Return the (x, y) coordinate for the center point of the cell that contains the specified text.  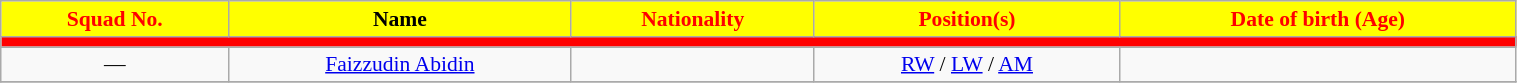
— (115, 65)
Date of birth (Age) (1318, 19)
Position(s) (966, 19)
Name (400, 19)
Nationality (692, 19)
RW / LW / AM (966, 65)
Faizzudin Abidin (400, 65)
Squad No. (115, 19)
